Find where the given text appears and provide that cell's center as [X, Y] coordinate. 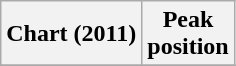
Chart (2011) [72, 34]
Peakposition [188, 34]
